Return (x, y) of the center of cell containing provided text 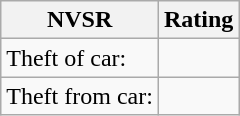
Theft from car: (80, 96)
Theft of car: (80, 58)
NVSR (80, 20)
Rating (198, 20)
